Identify which cell holds the provided text, then report its [x, y] central coordinate. 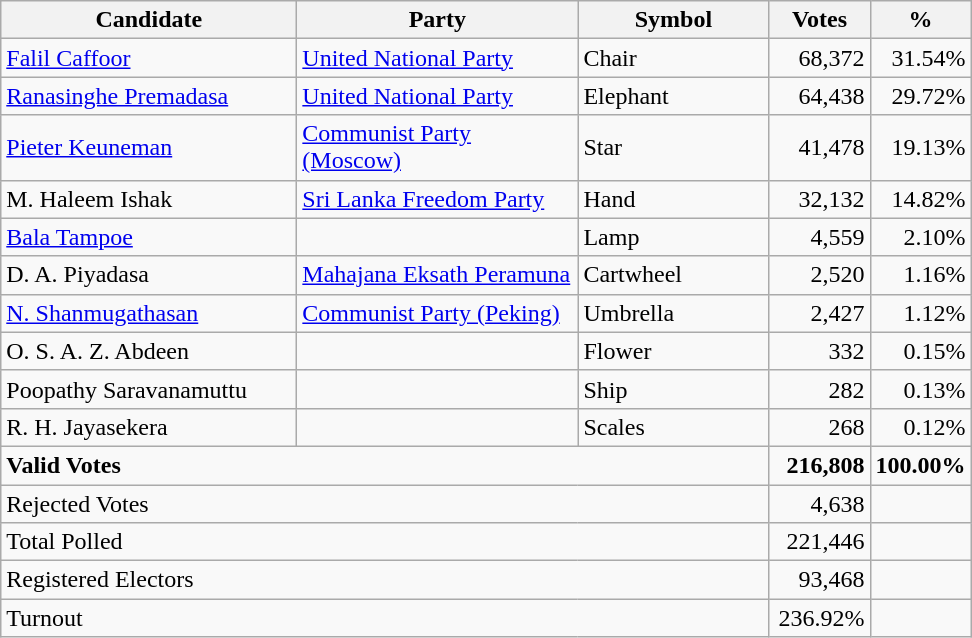
332 [820, 351]
Valid Votes [385, 465]
Chair [674, 58]
Bala Tampoe [149, 237]
29.72% [920, 96]
32,132 [820, 199]
Star [674, 148]
Communist Party (Moscow) [438, 148]
% [920, 20]
Pieter Keuneman [149, 148]
Falil Caffoor [149, 58]
Cartwheel [674, 275]
Total Polled [385, 542]
19.13% [920, 148]
Poopathy Saravanamuttu [149, 389]
Rejected Votes [385, 503]
64,438 [820, 96]
Ship [674, 389]
Elephant [674, 96]
4,559 [820, 237]
Symbol [674, 20]
216,808 [820, 465]
2,427 [820, 313]
2,520 [820, 275]
0.13% [920, 389]
268 [820, 427]
14.82% [920, 199]
0.12% [920, 427]
2.10% [920, 237]
Flower [674, 351]
Candidate [149, 20]
R. H. Jayasekera [149, 427]
1.12% [920, 313]
93,468 [820, 580]
41,478 [820, 148]
31.54% [920, 58]
Hand [674, 199]
4,638 [820, 503]
Ranasinghe Premadasa [149, 96]
Umbrella [674, 313]
D. A. Piyadasa [149, 275]
68,372 [820, 58]
221,446 [820, 542]
282 [820, 389]
Party [438, 20]
Votes [820, 20]
Communist Party (Peking) [438, 313]
0.15% [920, 351]
1.16% [920, 275]
O. S. A. Z. Abdeen [149, 351]
236.92% [820, 618]
Mahajana Eksath Peramuna [438, 275]
Registered Electors [385, 580]
Sri Lanka Freedom Party [438, 199]
N. Shanmugathasan [149, 313]
Turnout [385, 618]
M. Haleem Ishak [149, 199]
Scales [674, 427]
100.00% [920, 465]
Lamp [674, 237]
